Capture the cell that displays the provided text and extract its (X, Y) central coordinate. 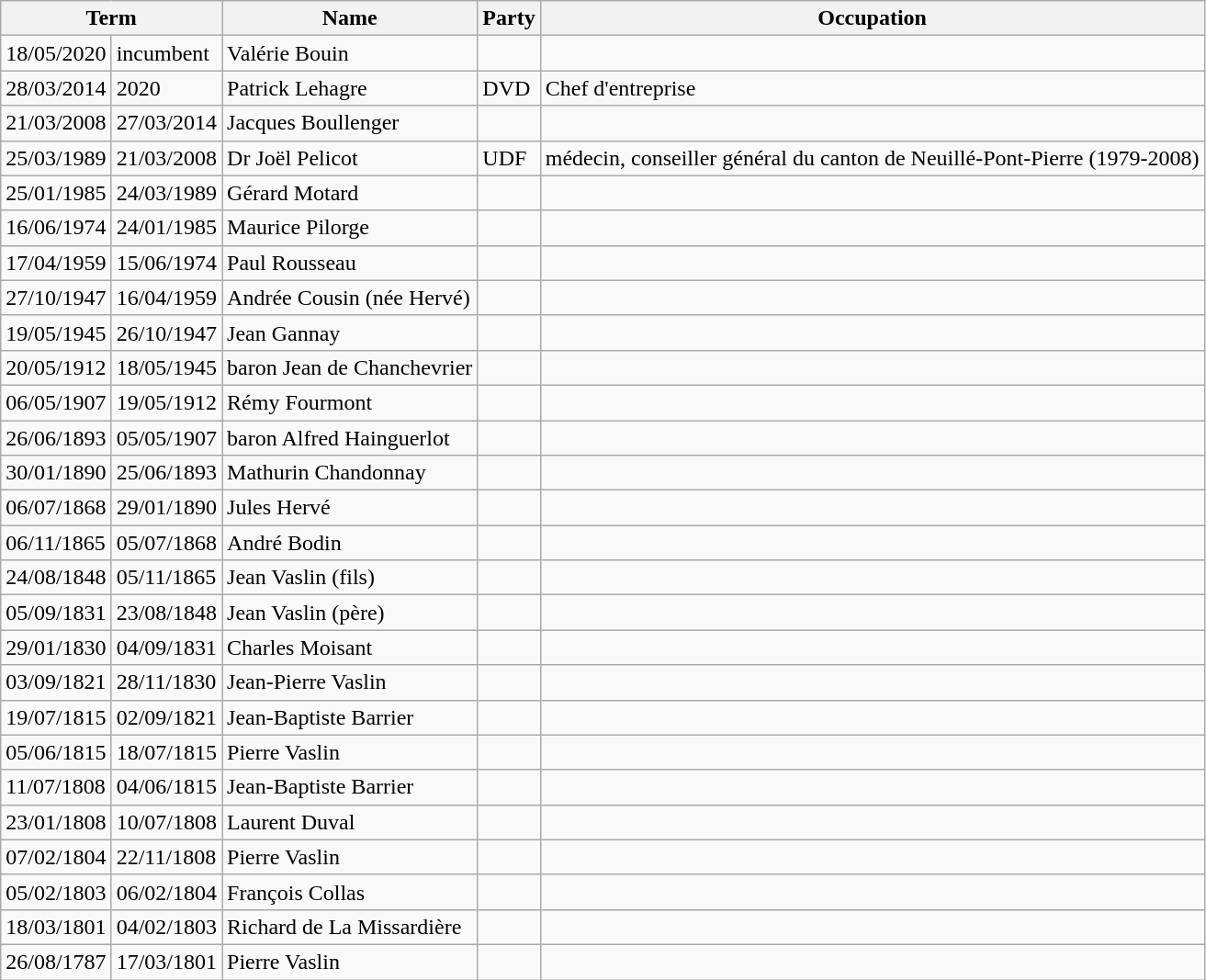
20/05/1912 (56, 367)
16/04/1959 (166, 298)
25/03/1989 (56, 158)
26/10/1947 (166, 332)
19/05/1945 (56, 332)
05/07/1868 (166, 543)
29/01/1830 (56, 648)
Laurent Duval (350, 822)
Name (350, 18)
UDF (509, 158)
04/06/1815 (166, 787)
François Collas (350, 892)
04/09/1831 (166, 648)
15/06/1974 (166, 263)
16/06/1974 (56, 228)
03/09/1821 (56, 682)
26/08/1787 (56, 962)
06/05/1907 (56, 402)
Occupation (873, 18)
baron Jean de Chanchevrier (350, 367)
26/06/1893 (56, 438)
Jean Gannay (350, 332)
18/05/2020 (56, 53)
19/07/1815 (56, 717)
Patrick Lehagre (350, 88)
Andrée Cousin (née Hervé) (350, 298)
Party (509, 18)
Jules Hervé (350, 508)
18/05/1945 (166, 367)
Maurice Pilorge (350, 228)
Richard de La Missardière (350, 927)
06/07/1868 (56, 508)
06/11/1865 (56, 543)
04/02/1803 (166, 927)
23/08/1848 (166, 613)
Jean-Pierre Vaslin (350, 682)
2020 (166, 88)
05/06/1815 (56, 752)
DVD (509, 88)
28/03/2014 (56, 88)
23/01/1808 (56, 822)
Jean Vaslin (fils) (350, 578)
Paul Rousseau (350, 263)
25/06/1893 (166, 473)
27/03/2014 (166, 123)
Jean Vaslin (père) (350, 613)
Term (112, 18)
05/05/1907 (166, 438)
02/09/1821 (166, 717)
incumbent (166, 53)
24/01/1985 (166, 228)
05/09/1831 (56, 613)
Dr Joël Pelicot (350, 158)
baron Alfred Hainguerlot (350, 438)
24/03/1989 (166, 193)
07/02/1804 (56, 857)
Gérard Motard (350, 193)
Rémy Fourmont (350, 402)
Jacques Boullenger (350, 123)
18/07/1815 (166, 752)
17/03/1801 (166, 962)
06/02/1804 (166, 892)
18/03/1801 (56, 927)
André Bodin (350, 543)
Valérie Bouin (350, 53)
05/02/1803 (56, 892)
19/05/1912 (166, 402)
27/10/1947 (56, 298)
29/01/1890 (166, 508)
25/01/1985 (56, 193)
médecin, conseiller général du canton de Neuillé-Pont-Pierre (1979-2008) (873, 158)
11/07/1808 (56, 787)
Charles Moisant (350, 648)
24/08/1848 (56, 578)
22/11/1808 (166, 857)
28/11/1830 (166, 682)
Chef d'entreprise (873, 88)
05/11/1865 (166, 578)
17/04/1959 (56, 263)
30/01/1890 (56, 473)
Mathurin Chandonnay (350, 473)
10/07/1808 (166, 822)
